Find where the given text appears and provide that cell's center as [x, y] coordinate. 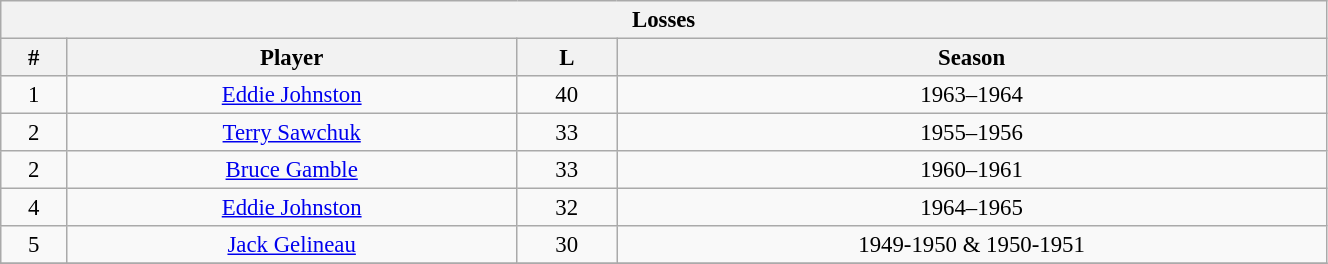
Player [292, 58]
1963–1964 [972, 95]
Terry Sawchuk [292, 133]
5 [34, 245]
1 [34, 95]
32 [567, 208]
1955–1956 [972, 133]
Jack Gelineau [292, 245]
Losses [664, 20]
1949-1950 & 1950-1951 [972, 245]
# [34, 58]
1960–1961 [972, 170]
30 [567, 245]
Bruce Gamble [292, 170]
1964–1965 [972, 208]
40 [567, 95]
4 [34, 208]
L [567, 58]
Season [972, 58]
